Locate the cell with the specified text and output its [x, y] center coordinate. 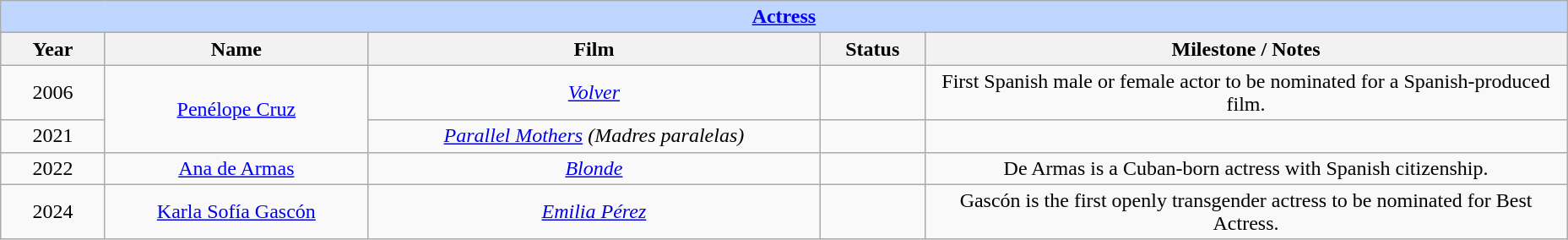
Karla Sofía Gascón [236, 211]
2021 [53, 136]
2024 [53, 211]
Actress [784, 17]
2006 [53, 93]
De Armas is a Cuban-born actress with Spanish citizenship. [1246, 168]
Film [594, 49]
Ana de Armas [236, 168]
Parallel Mothers (Madres paralelas) [594, 136]
First Spanish male or female actor to be nominated for a Spanish-produced film. [1246, 93]
Year [53, 49]
Gascón is the first openly transgender actress to be nominated for Best Actress. [1246, 211]
Status [872, 49]
Penélope Cruz [236, 108]
Volver [594, 93]
Milestone / Notes [1246, 49]
Name [236, 49]
Emilia Pérez [594, 211]
Blonde [594, 168]
2022 [53, 168]
